Find where the given text appears and provide that cell's center as [x, y] coordinate. 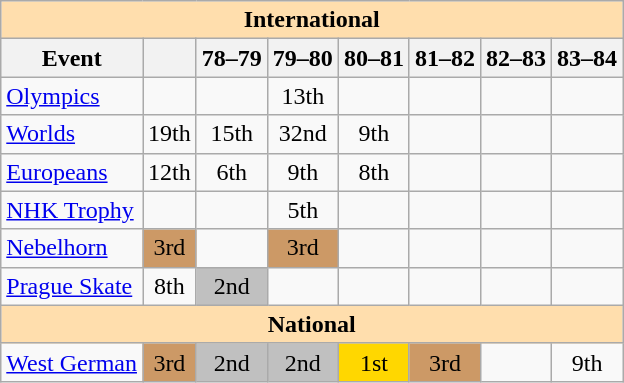
19th [169, 134]
15th [232, 134]
5th [302, 210]
International [312, 20]
81–82 [444, 58]
1st [374, 362]
82–83 [516, 58]
32nd [302, 134]
79–80 [302, 58]
Europeans [72, 172]
Olympics [72, 96]
80–81 [374, 58]
13th [302, 96]
West German [72, 362]
12th [169, 172]
Nebelhorn [72, 248]
Prague Skate [72, 286]
6th [232, 172]
Event [72, 58]
83–84 [588, 58]
78–79 [232, 58]
National [312, 324]
Worlds [72, 134]
NHK Trophy [72, 210]
